Pinpoint the cell where the given text exists, returning its (X, Y) midpoint coordinate. 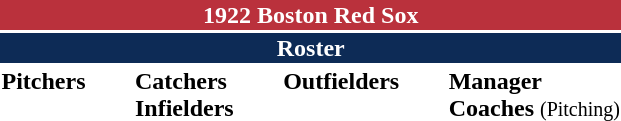
1922 Boston Red Sox (310, 15)
Roster (310, 48)
